Return the [x, y] coordinate for the center point of the cell that contains the specified text.  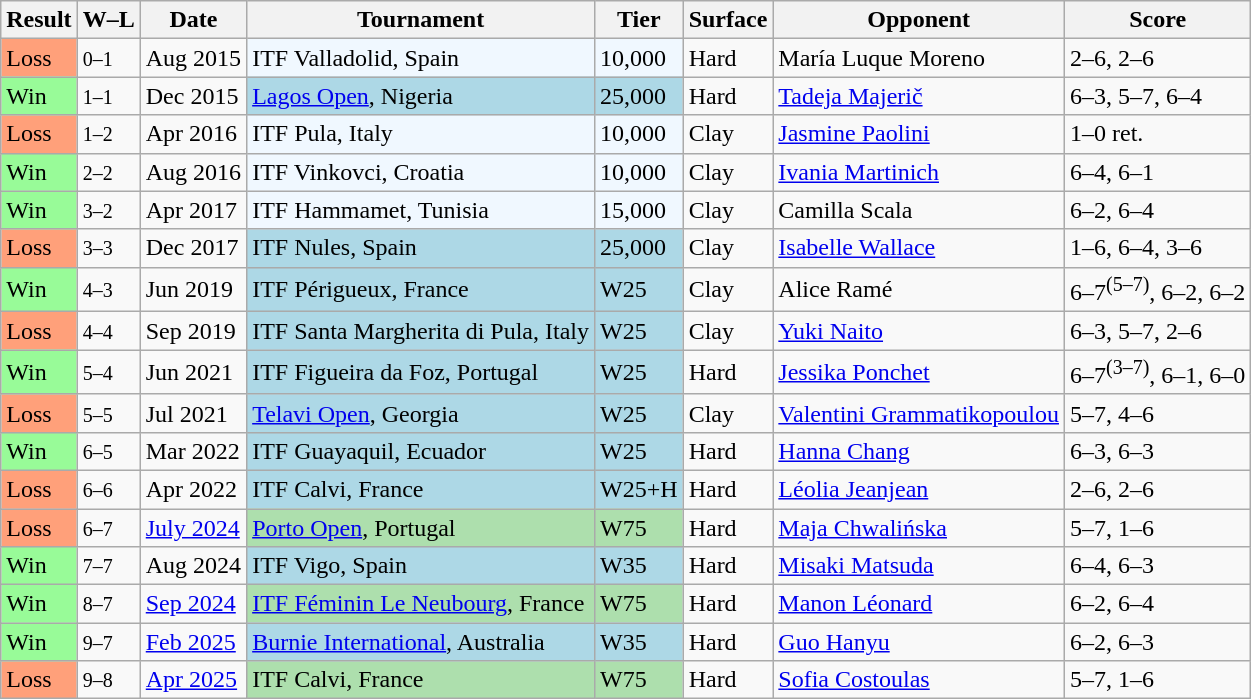
3–3 [108, 248]
7–7 [108, 566]
6–7 [108, 528]
Misaki Matsuda [919, 566]
6–3, 5–7, 2–6 [1158, 331]
2–2 [108, 172]
Sep 2024 [193, 604]
Jasmine Paolini [919, 134]
Apr 2017 [193, 210]
W–L [108, 20]
ITF Hammamet, Tunisia [421, 210]
Tadeja Majerič [919, 96]
Alice Ramé [919, 290]
Dec 2017 [193, 248]
1–0 ret. [1158, 134]
Ivania Martinich [919, 172]
Feb 2025 [193, 642]
Surface [728, 20]
Opponent [919, 20]
Jul 2021 [193, 413]
Camilla Scala [919, 210]
1–6, 6–4, 3–6 [1158, 248]
ITF Guayaquil, Ecuador [421, 451]
1–2 [108, 134]
Apr 2022 [193, 489]
Yuki Naito [919, 331]
Sofia Costoulas [919, 680]
Aug 2024 [193, 566]
July 2024 [193, 528]
Sep 2019 [193, 331]
5–5 [108, 413]
Jun 2019 [193, 290]
8–7 [108, 604]
4–4 [108, 331]
ITF Figueira da Foz, Portugal [421, 372]
Telavi Open, Georgia [421, 413]
9–8 [108, 680]
Tier [640, 20]
6–4, 6–1 [1158, 172]
6–5 [108, 451]
6–4, 6–3 [1158, 566]
Burnie International, Australia [421, 642]
3–2 [108, 210]
María Luque Moreno [919, 58]
0–1 [108, 58]
5–4 [108, 372]
ITF Santa Margherita di Pula, Italy [421, 331]
Score [1158, 20]
Manon Léonard [919, 604]
Result [39, 20]
ITF Féminin Le Neubourg, France [421, 604]
ITF Périgueux, France [421, 290]
1–1 [108, 96]
Guo Hanyu [919, 642]
Tournament [421, 20]
Léolia Jeanjean [919, 489]
6–7(5–7), 6–2, 6–2 [1158, 290]
Apr 2025 [193, 680]
ITF Vigo, Spain [421, 566]
Mar 2022 [193, 451]
15,000 [640, 210]
Date [193, 20]
Porto Open, Portugal [421, 528]
ITF Pula, Italy [421, 134]
ITF Valladolid, Spain [421, 58]
Isabelle Wallace [919, 248]
6–3, 6–3 [1158, 451]
Jun 2021 [193, 372]
Apr 2016 [193, 134]
Lagos Open, Nigeria [421, 96]
Maja Chwalińska [919, 528]
W25+H [640, 489]
ITF Nules, Spain [421, 248]
4–3 [108, 290]
Dec 2015 [193, 96]
6–2, 6–3 [1158, 642]
5–7, 4–6 [1158, 413]
6–6 [108, 489]
Hanna Chang [919, 451]
ITF Vinkovci, Croatia [421, 172]
Valentini Grammatikopoulou [919, 413]
9–7 [108, 642]
Aug 2016 [193, 172]
Aug 2015 [193, 58]
6–7(3–7), 6–1, 6–0 [1158, 372]
Jessika Ponchet [919, 372]
6–3, 5–7, 6–4 [1158, 96]
